Capture the cell that displays the provided text and extract its [X, Y] central coordinate. 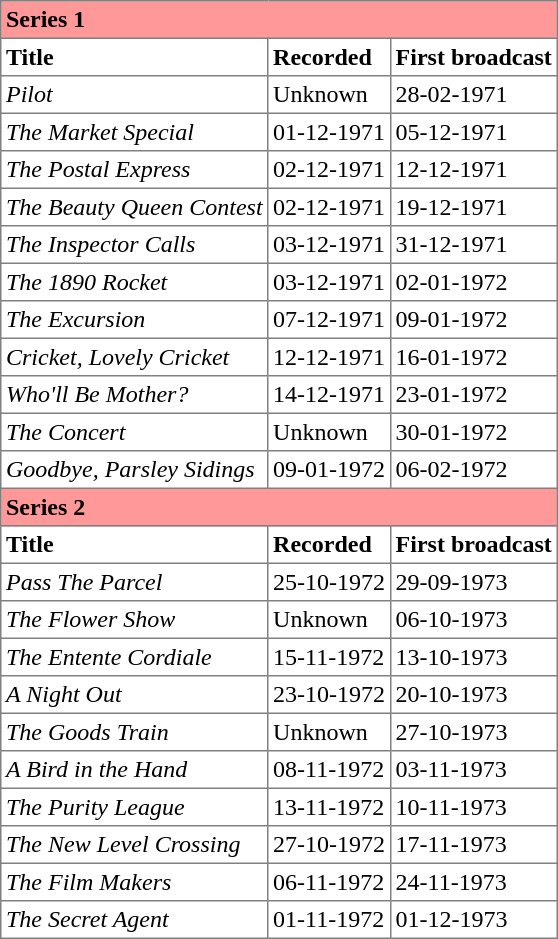
Series 1 [279, 20]
19-12-1971 [474, 207]
The Concert [134, 432]
13-10-1973 [474, 657]
14-12-1971 [329, 395]
Cricket, Lovely Cricket [134, 357]
25-10-1972 [329, 582]
The Beauty Queen Contest [134, 207]
Pilot [134, 95]
The Postal Express [134, 170]
17-11-1973 [474, 845]
Pass The Parcel [134, 582]
06-02-1972 [474, 470]
The Excursion [134, 320]
The 1890 Rocket [134, 282]
30-01-1972 [474, 432]
Goodbye, Parsley Sidings [134, 470]
The New Level Crossing [134, 845]
03-11-1973 [474, 770]
15-11-1972 [329, 657]
29-09-1973 [474, 582]
05-12-1971 [474, 132]
23-10-1972 [329, 695]
28-02-1971 [474, 95]
06-11-1972 [329, 882]
The Film Makers [134, 882]
06-10-1973 [474, 620]
The Flower Show [134, 620]
20-10-1973 [474, 695]
The Market Special [134, 132]
The Secret Agent [134, 920]
27-10-1973 [474, 732]
16-01-1972 [474, 357]
The Entente Cordiale [134, 657]
01-12-1973 [474, 920]
01-11-1972 [329, 920]
07-12-1971 [329, 320]
23-01-1972 [474, 395]
10-11-1973 [474, 807]
The Purity League [134, 807]
08-11-1972 [329, 770]
Series 2 [279, 507]
31-12-1971 [474, 245]
The Goods Train [134, 732]
A Night Out [134, 695]
A Bird in the Hand [134, 770]
02-01-1972 [474, 282]
13-11-1972 [329, 807]
The Inspector Calls [134, 245]
27-10-1972 [329, 845]
Who'll Be Mother? [134, 395]
24-11-1973 [474, 882]
01-12-1971 [329, 132]
